Find where the given text appears and provide that cell's center as (x, y) coordinate. 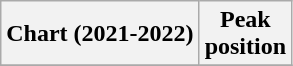
Chart (2021-2022) (100, 34)
Peakposition (245, 34)
